Return the (X, Y) coordinate for the center point of the cell that contains the specified text.  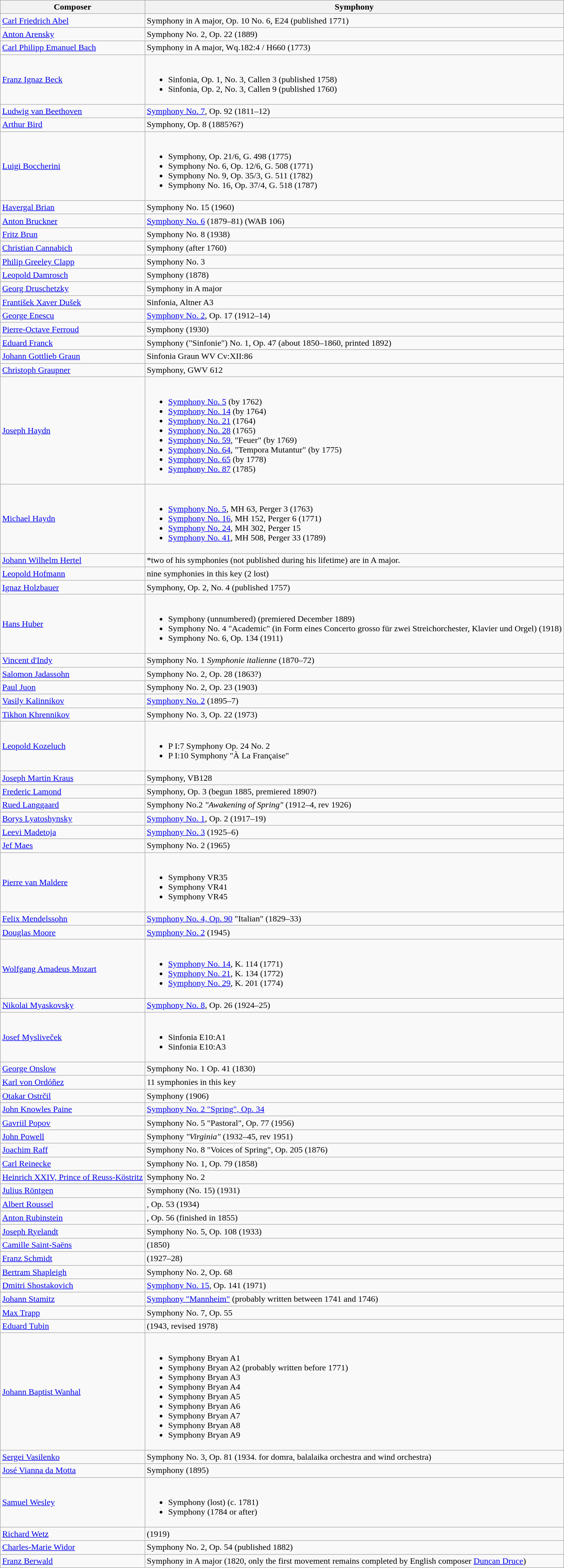
Symphony No. 2 (354, 1177)
Johann Baptist Wanhal (73, 1391)
Douglas Moore (73, 932)
Christian Cannabich (73, 248)
Symphony No. 1, Op. 79 (1858) (354, 1164)
Salomon Jadassohn (73, 674)
Composer (73, 7)
Franz Ignaz Beck (73, 79)
Symphony No. 8 "Voices of Spring", Op. 205 (1876) (354, 1150)
Symphony No. 2, Op. 23 (1903) (354, 688)
Wolfgang Amadeus Mozart (73, 968)
Carl Reinecke (73, 1164)
Symphony No. 2, Op. 17 (1912–14) (354, 316)
Fritz Brun (73, 234)
John Powell (73, 1136)
(1943, revised 1978) (354, 1326)
Pierre-Octave Ferroud (73, 329)
Symphony No. 1 Op. 41 (1830) (354, 1069)
Symphony in A major, Op. 10 No. 6, E24 (published 1771) (354, 21)
Symphony, Op. 8 (1885?6?) (354, 125)
Joseph Martin Kraus (73, 778)
Max Trapp (73, 1313)
(1850) (354, 1245)
Carl Philipp Emanuel Bach (73, 48)
Sergei Vasilenko (73, 1457)
Symphony No. 1 Symphonie italienne (1870–72) (354, 660)
Symphony (1930) (354, 329)
José Vianna da Motta (73, 1470)
Nikolai Myaskovsky (73, 1005)
Arthur Bird (73, 125)
Sinfonia, Altner A3 (354, 302)
Christoph Graupner (73, 370)
Julius Röntgen (73, 1191)
Dmitri Shostakovich (73, 1286)
Joseph Ryelandt (73, 1231)
Symphony No. 2 (1895–7) (354, 701)
Symphony No. 5 "Pastoral", Op. 77 (1956) (354, 1123)
Symphony (after 1760) (354, 248)
Symphony No. 2, Op. 68 (354, 1272)
Symphony ("Sinfonie") No. 1, Op. 47 (about 1850–1860, printed 1892) (354, 343)
Albert Roussel (73, 1204)
Symphony, VB128 (354, 778)
Symphony No. 15 (1960) (354, 207)
Symphony No. 8, Op. 26 (1924–25) (354, 1005)
Leopold Kozeluch (73, 746)
Jef Maes (73, 846)
Carl Friedrich Abel (73, 21)
Eduard Tubin (73, 1326)
John Knowles Paine (73, 1109)
Symphony No. 2, Op. 22 (1889) (354, 34)
Symphony, GWV 612 (354, 370)
Vasily Kalinnikov (73, 701)
Symphony "Mannheim" (probably written between 1741 and 1746) (354, 1299)
Sinfonia, Op. 1, No. 3, Callen 3 (published 1758)Sinfonia, Op. 2, No. 3, Callen 9 (published 1760) (354, 79)
Charles-Marie Widor (73, 1547)
Leevi Madetoja (73, 832)
Symphony (1906) (354, 1096)
Symphony No. 2 "Spring", Op. 34 (354, 1109)
Rued Langgaard (73, 805)
Symphony (354, 7)
Johann Stamitz (73, 1299)
Symphony No. 15, Op. 141 (1971) (354, 1286)
Karl von Ordóñez (73, 1082)
Symphony (No. 15) (1931) (354, 1191)
Symphony No. 3, Op. 81 (1934. for domra, balalaika orchestra and wind orchestra) (354, 1457)
Ignaz Holzbauer (73, 587)
Symphony (lost) (c. 1781)Symphony (1784 or after) (354, 1502)
František Xaver Dušek (73, 302)
Borys Lyatoshynsky (73, 819)
Symphony No. 2, Op. 28 (1863?) (354, 674)
Symphony No. 3 (1925–6) (354, 832)
Bertram Shapleigh (73, 1272)
Symphony, Op. 3 (begun 1885, premiered 1890?) (354, 791)
Anton Rubinstein (73, 1218)
P I:7 Symphony Op. 24 No. 2P I:10 Symphony "À La Française" (354, 746)
Leopold Damrosch (73, 275)
Franz Schmidt (73, 1258)
Symphony No. 3 (354, 262)
Philip Greeley Clapp (73, 262)
Ludwig van Beethoven (73, 111)
Josef Mysliveček (73, 1037)
Symphony VR35Symphony VR41Symphony VR45 (354, 882)
Symphony in A major, Wq.182:4 / H660 (1773) (354, 48)
Symphony No. 5, Op. 108 (1933) (354, 1231)
Sinfonia Graun WV Cv:XII:86 (354, 356)
Georg Druschetzky (73, 289)
(1927–28) (354, 1258)
Franz Berwald (73, 1561)
Symphony No. 2 (1965) (354, 846)
(1919) (354, 1534)
Joachim Raff (73, 1150)
Symphony (1878) (354, 275)
11 symphonies in this key (354, 1082)
Havergal Brian (73, 207)
Anton Bruckner (73, 221)
, Op. 53 (1934) (354, 1204)
Frederic Lamond (73, 791)
Symphony No. 1, Op. 2 (1917–19) (354, 819)
Otakar Ostrčil (73, 1096)
Hans Huber (73, 624)
Symphony No. 3, Op. 22 (1973) (354, 715)
Symphony No. 14, K. 114 (1771)Symphony No. 21, K. 134 (1772)Symphony No. 29, K. 201 (1774) (354, 968)
, Op. 56 (finished in 1855) (354, 1218)
Samuel Wesley (73, 1502)
Luigi Boccherini (73, 166)
Johann Gottlieb Graun (73, 356)
Symphony No.2 "Awakening of Spring" (1912–4, rev 1926) (354, 805)
Symphony No. 4, Op. 90 "Italian" (1829–33) (354, 919)
Camille Saint-Saëns (73, 1245)
nine symphonies in this key (2 lost) (354, 574)
Vincent d'Indy (73, 660)
Symphony No. 7, Op. 55 (354, 1313)
Symphony (1895) (354, 1470)
Gavriil Popov (73, 1123)
Symphony in A major (1820, only the first movement remains completed by English composer Duncan Druce) (354, 1561)
Anton Arensky (73, 34)
Symphony No. 2 (1945) (354, 932)
Eduard Franck (73, 343)
Richard Wetz (73, 1534)
George Onslow (73, 1069)
Leopold Hofmann (73, 574)
Felix Mendelssohn (73, 919)
Symphony, Op. 2, No. 4 (published 1757) (354, 587)
Tikhon Khrennikov (73, 715)
Symphony No. 6 (1879–81) (WAB 106) (354, 221)
Pierre van Maldere (73, 882)
*two of his symphonies (not published during his lifetime) are in A major. (354, 560)
Symphony in A major (354, 289)
Michael Haydn (73, 519)
Symphony No. 8 (1938) (354, 234)
Symphony "Virginia" (1932–45, rev 1951) (354, 1136)
Symphony No. 7, Op. 92 (1811–12) (354, 111)
Symphony No. 2, Op. 54 (published 1882) (354, 1547)
Johann Wilhelm Hertel (73, 560)
Heinrich XXIV, Prince of Reuss-Köstritz (73, 1177)
Paul Juon (73, 688)
Joseph Haydn (73, 430)
George Enescu (73, 316)
Sinfonia E10:A1Sinfonia E10:A3 (354, 1037)
